For the text-containing cell, return its midpoint in [x, y] coordinate format. 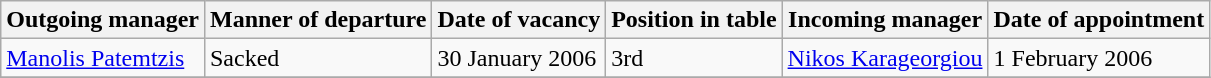
30 January 2006 [519, 58]
Manolis Patemtzis [103, 58]
Manner of departure [318, 20]
Position in table [694, 20]
1 February 2006 [1099, 58]
Date of vacancy [519, 20]
Outgoing manager [103, 20]
3rd [694, 58]
Sacked [318, 58]
Incoming manager [885, 20]
Date of appointment [1099, 20]
Nikos Karageorgiou [885, 58]
